Capture the cell that displays the provided text and extract its [x, y] central coordinate. 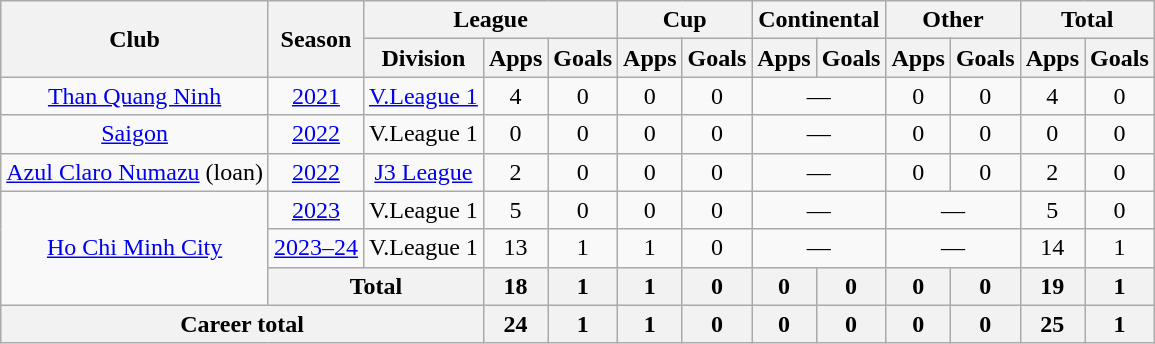
J3 League [423, 172]
Career total [242, 324]
2023 [316, 210]
2021 [316, 96]
14 [1052, 248]
Azul Claro Numazu (loan) [135, 172]
Cup [685, 20]
League [490, 20]
Saigon [135, 134]
Season [316, 39]
Ho Chi Minh City [135, 248]
Club [135, 39]
Than Quang Ninh [135, 96]
18 [515, 286]
19 [1052, 286]
13 [515, 248]
Other [953, 20]
Division [423, 58]
25 [1052, 324]
24 [515, 324]
Continental [819, 20]
2023–24 [316, 248]
